Capture the cell that displays the provided text and extract its [x, y] central coordinate. 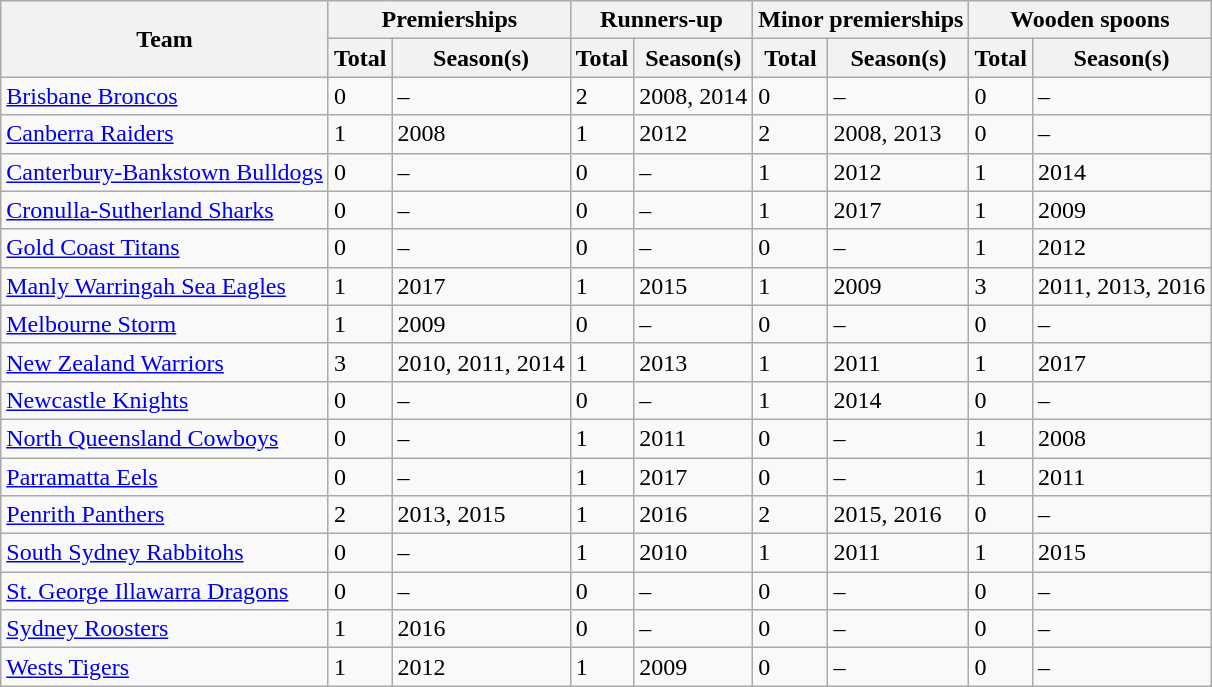
St. George Illawarra Dragons [165, 591]
2008, 2014 [694, 96]
North Queensland Cowboys [165, 438]
Brisbane Broncos [165, 96]
Minor premierships [861, 20]
Wooden spoons [1090, 20]
2015, 2016 [898, 515]
Premierships [449, 20]
Runners-up [662, 20]
Canberra Raiders [165, 134]
Penrith Panthers [165, 515]
Melbourne Storm [165, 324]
Wests Tigers [165, 667]
Manly Warringah Sea Eagles [165, 286]
Sydney Roosters [165, 629]
2008, 2013 [898, 134]
New Zealand Warriors [165, 362]
South Sydney Rabbitohs [165, 553]
2013, 2015 [481, 515]
Cronulla-Sutherland Sharks [165, 210]
Newcastle Knights [165, 400]
2010, 2011, 2014 [481, 362]
2011, 2013, 2016 [1121, 286]
2013 [694, 362]
Team [165, 39]
Canterbury-Bankstown Bulldogs [165, 172]
Parramatta Eels [165, 477]
Gold Coast Titans [165, 248]
2010 [694, 553]
